Determine the [x, y] coordinate at the center of the cell enclosing the given text.  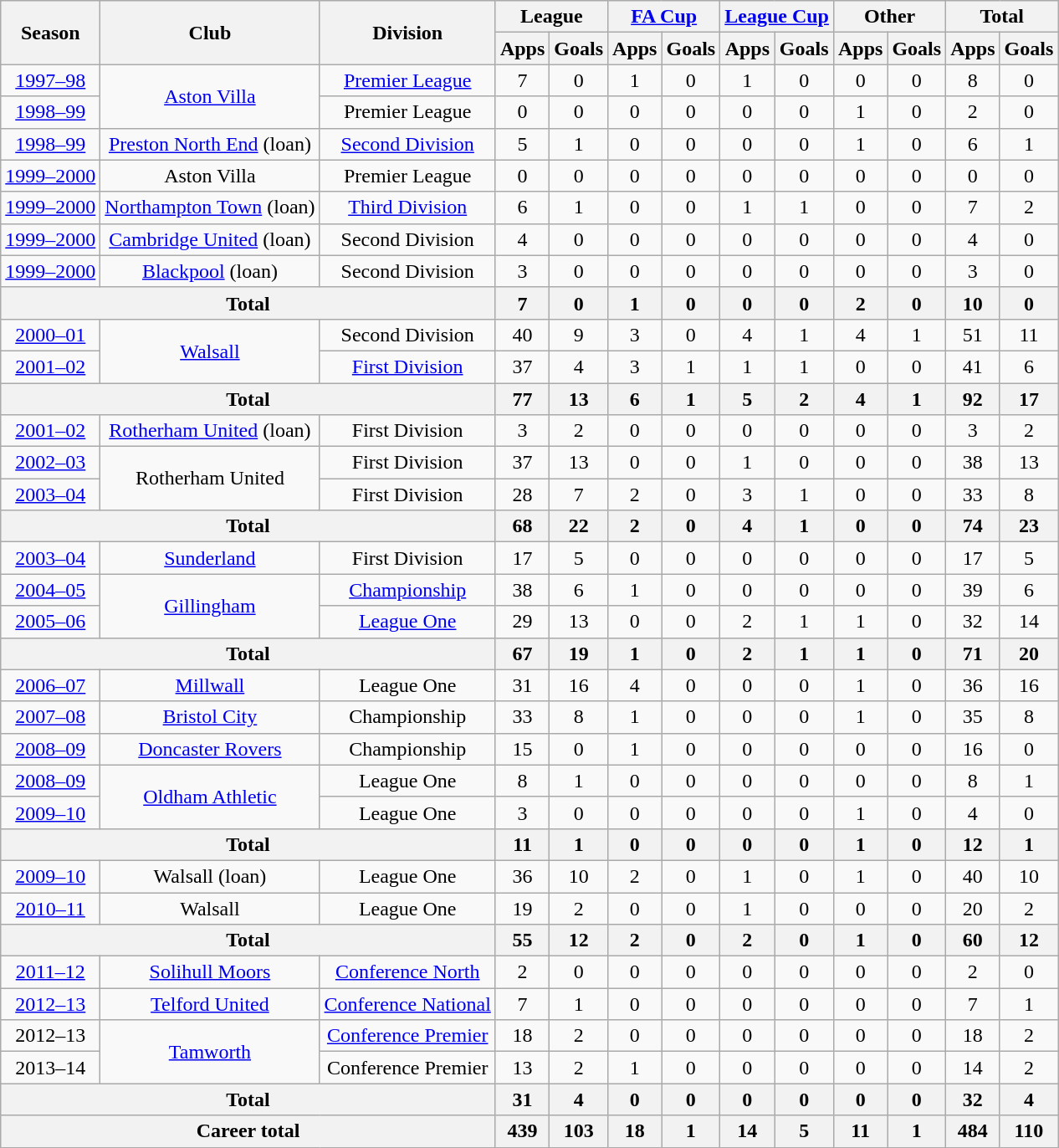
67 [522, 653]
51 [973, 335]
74 [973, 526]
Cambridge United (loan) [210, 239]
Oldham Athletic [210, 797]
41 [973, 366]
Conference National [407, 1004]
Walsall (loan) [210, 876]
22 [579, 526]
1997–98 [50, 80]
2004–05 [50, 590]
23 [1029, 526]
2011–12 [50, 972]
110 [1029, 1131]
29 [522, 622]
Blackpool (loan) [210, 271]
71 [973, 653]
55 [522, 940]
35 [973, 717]
77 [522, 399]
Doncaster Rovers [210, 749]
28 [522, 495]
9 [579, 335]
2005–06 [50, 622]
Tamworth [210, 1052]
103 [579, 1131]
484 [973, 1131]
15 [522, 749]
2007–08 [50, 717]
League [551, 17]
Telford United [210, 1004]
Club [210, 33]
68 [522, 526]
Division [407, 33]
Rotherham United [210, 479]
FA Cup [664, 17]
60 [973, 940]
2013–14 [50, 1068]
2000–01 [50, 335]
Season [50, 33]
Millwall [210, 685]
Sunderland [210, 558]
Other [889, 17]
Third Division [407, 208]
92 [973, 399]
Solihull Moors [210, 972]
Bristol City [210, 717]
Rotherham United (loan) [210, 431]
Conference North [407, 972]
League Cup [777, 17]
2006–07 [50, 685]
439 [522, 1131]
Career total [248, 1131]
Preston North End (loan) [210, 144]
Gillingham [210, 606]
Northampton Town (loan) [210, 208]
39 [973, 590]
2002–03 [50, 463]
2010–11 [50, 908]
